From the cell containing the given text, extract its center point as [X, Y] coordinate. 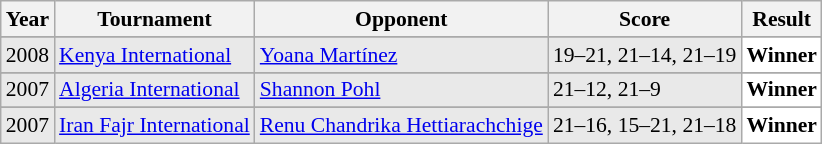
Yoana Martínez [402, 55]
Tournament [154, 19]
Year [28, 19]
Iran Fajr International [154, 126]
Opponent [402, 19]
21–16, 15–21, 21–18 [645, 126]
Renu Chandrika Hettiarachchige [402, 126]
Algeria International [154, 90]
21–12, 21–9 [645, 90]
Score [645, 19]
Result [782, 19]
2008 [28, 55]
19–21, 21–14, 21–19 [645, 55]
Kenya International [154, 55]
Shannon Pohl [402, 90]
